Output the (X, Y) coordinate of the center of the cell containing the given text.  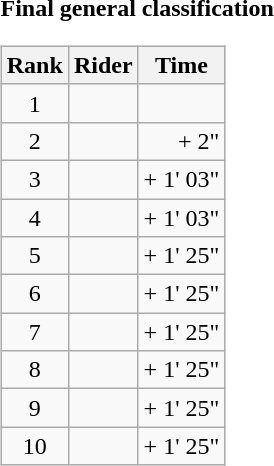
10 (34, 446)
4 (34, 217)
7 (34, 332)
8 (34, 370)
Rank (34, 65)
2 (34, 141)
9 (34, 408)
+ 2" (182, 141)
6 (34, 294)
Rider (103, 65)
Time (182, 65)
1 (34, 103)
3 (34, 179)
5 (34, 256)
